Provide the (X, Y) coordinate of the cell's center where the given text is located.  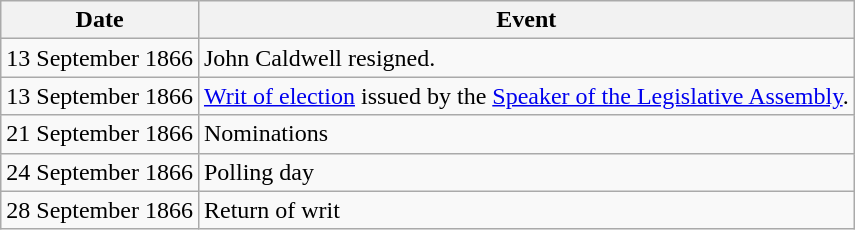
21 September 1866 (100, 134)
Writ of election issued by the Speaker of the Legislative Assembly. (526, 96)
28 September 1866 (100, 210)
Nominations (526, 134)
24 September 1866 (100, 172)
Event (526, 20)
Return of writ (526, 210)
Polling day (526, 172)
John Caldwell resigned. (526, 58)
Date (100, 20)
